Detect which cell encompasses the target text, then output its [X, Y] center coordinate. 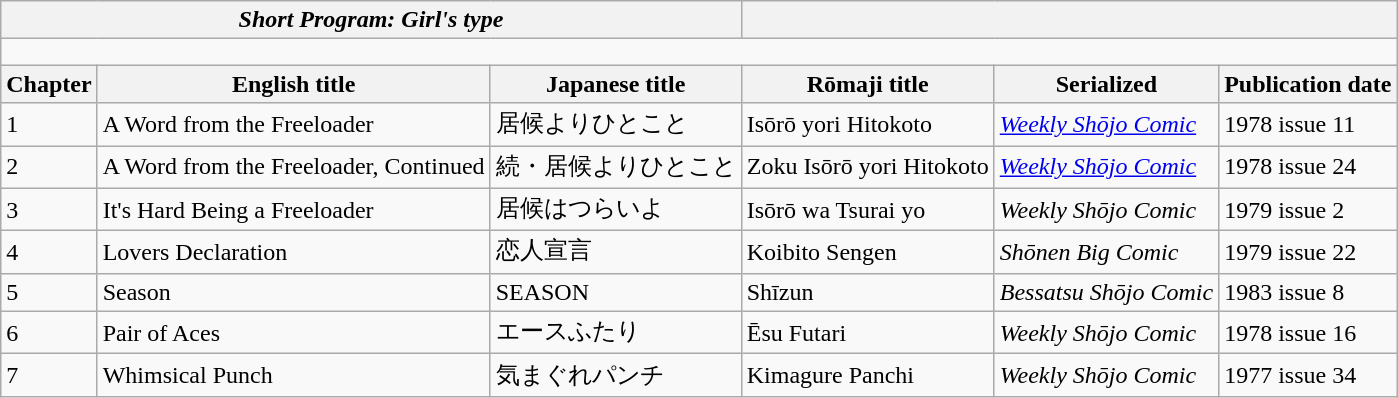
Short Program: Girl's type [371, 20]
Isōrō wa Tsurai yo [868, 210]
Whimsical Punch [294, 376]
Pair of Aces [294, 332]
Bessatsu Shōjo Comic [1106, 292]
Chapter [49, 84]
A Word from the Freeloader, Continued [294, 168]
1978 issue 11 [1308, 124]
気まぐれパンチ [616, 376]
Isōrō yori Hitokoto [868, 124]
7 [49, 376]
Shōnen Big Comic [1106, 252]
1979 issue 22 [1308, 252]
Publication date [1308, 84]
It's Hard Being a Freeloader [294, 210]
Lovers Declaration [294, 252]
6 [49, 332]
エースふたり [616, 332]
1979 issue 2 [1308, 210]
Koibito Sengen [868, 252]
居候よりひとこと [616, 124]
1977 issue 34 [1308, 376]
Serialized [1106, 84]
1983 issue 8 [1308, 292]
1978 issue 24 [1308, 168]
1978 issue 16 [1308, 332]
居候はつらいよ [616, 210]
4 [49, 252]
1 [49, 124]
Ēsu Futari [868, 332]
5 [49, 292]
Season [294, 292]
Zoku Isōrō yori Hitokoto [868, 168]
SEASON [616, 292]
3 [49, 210]
Japanese title [616, 84]
Kimagure Panchi [868, 376]
恋人宣言 [616, 252]
Rōmaji title [868, 84]
Shīzun [868, 292]
2 [49, 168]
続・居候よりひとこと [616, 168]
A Word from the Freeloader [294, 124]
English title [294, 84]
